Find where the given text appears and provide that cell's center as [x, y] coordinate. 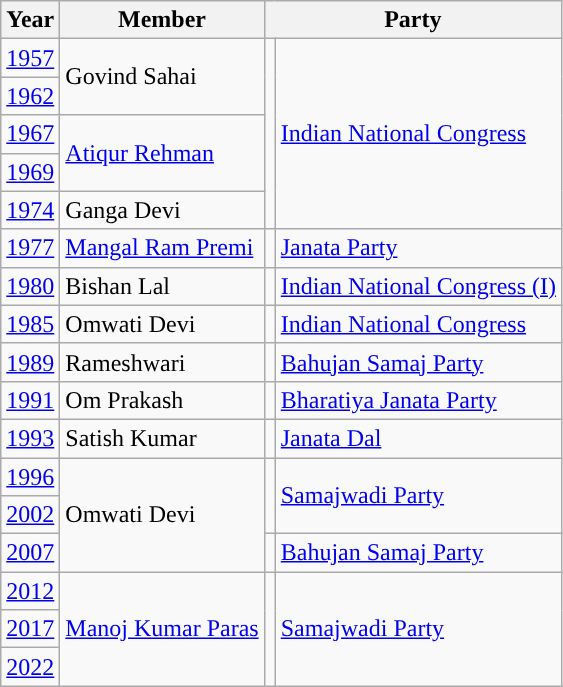
1993 [30, 438]
1967 [30, 134]
1969 [30, 172]
1989 [30, 362]
2002 [30, 515]
Rameshwari [162, 362]
Janata Party [418, 248]
2012 [30, 591]
Satish Kumar [162, 438]
Member [162, 20]
1962 [30, 96]
1957 [30, 58]
2007 [30, 553]
Year [30, 20]
Govind Sahai [162, 77]
2017 [30, 629]
Bharatiya Janata Party [418, 400]
Ganga Devi [162, 210]
2022 [30, 667]
Party [412, 20]
1991 [30, 400]
1974 [30, 210]
1985 [30, 324]
1996 [30, 477]
Bishan Lal [162, 286]
Atiqur Rehman [162, 153]
Janata Dal [418, 438]
Indian National Congress (I) [418, 286]
1980 [30, 286]
Om Prakash [162, 400]
Manoj Kumar Paras [162, 629]
1977 [30, 248]
Mangal Ram Premi [162, 248]
